Provide the (X, Y) coordinate of the cell's center where the given text is located.  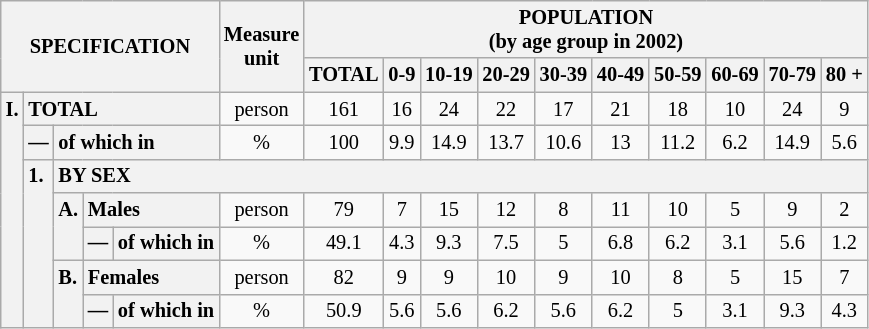
Females (151, 277)
7.5 (506, 243)
100 (344, 142)
70-79 (792, 75)
B. (68, 294)
Males (151, 210)
21 (620, 109)
40-49 (620, 75)
50.9 (344, 311)
30-39 (564, 75)
60-69 (734, 75)
1. (38, 243)
10-19 (448, 75)
6.8 (620, 243)
BY SEX (461, 176)
0-9 (402, 75)
1.2 (844, 243)
13 (620, 142)
POPULATION (by age group in 2002) (586, 29)
2 (844, 210)
11.2 (678, 142)
50-59 (678, 75)
79 (344, 210)
16 (402, 109)
13.7 (506, 142)
80 + (844, 75)
12 (506, 210)
18 (678, 109)
22 (506, 109)
49.1 (344, 243)
I. (12, 210)
82 (344, 277)
A. (68, 226)
20-29 (506, 75)
SPECIFICATION (110, 46)
17 (564, 109)
Measure unit (262, 46)
10.6 (564, 142)
9.9 (402, 142)
161 (344, 109)
11 (620, 210)
